Scan for the cell matching the given text and deliver its [X, Y] coordinate at center. 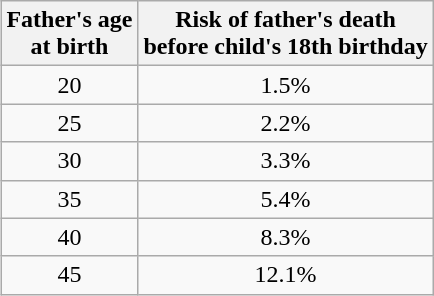
5.4% [286, 199]
35 [70, 199]
Risk of father's deathbefore child's 18th birthday [286, 34]
Father's ageat birth [70, 34]
1.5% [286, 85]
8.3% [286, 237]
30 [70, 161]
25 [70, 123]
12.1% [286, 275]
20 [70, 85]
2.2% [286, 123]
45 [70, 275]
40 [70, 237]
3.3% [286, 161]
